Extract the (x, y) coordinate from the center of the cell holding the provided text.  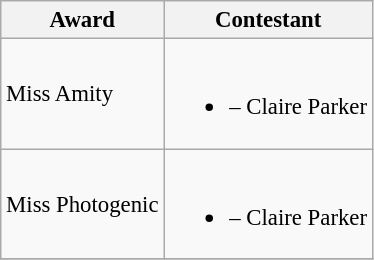
Contestant (268, 20)
Award (82, 20)
Miss Amity (82, 94)
Miss Photogenic (82, 204)
